Return (x, y) of the center of cell containing provided text 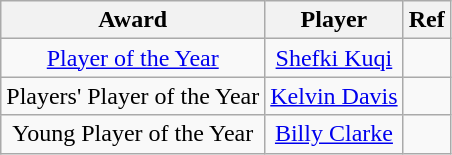
Kelvin Davis (334, 96)
Players' Player of the Year (133, 96)
Ref (426, 20)
Billy Clarke (334, 134)
Young Player of the Year (133, 134)
Player (334, 20)
Shefki Kuqi (334, 58)
Player of the Year (133, 58)
Award (133, 20)
